Locate the cell with the specified text and output its (x, y) center coordinate. 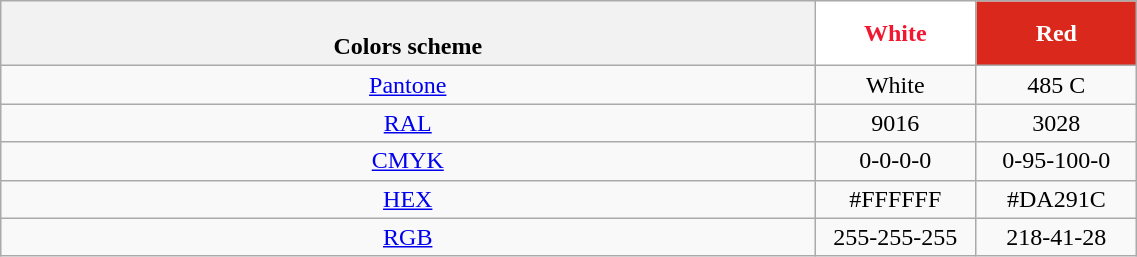
HEX (408, 199)
218-41-28 (1056, 237)
255-255-255 (896, 237)
485 C (1056, 85)
CMYK (408, 161)
0-0-0-0 (896, 161)
3028 (1056, 123)
#FFFFFF (896, 199)
RAL (408, 123)
9016 (896, 123)
RGB (408, 237)
0-95-100-0 (1056, 161)
Colors scheme (408, 34)
#DA291C (1056, 199)
Pantone (408, 85)
Red (1056, 34)
